Provide the [X, Y] coordinate of the cell's center where the given text is located.  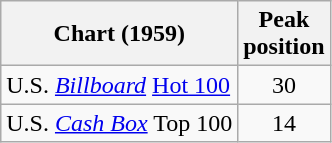
14 [284, 123]
Chart (1959) [120, 34]
Peakposition [284, 34]
U.S. Cash Box Top 100 [120, 123]
U.S. Billboard Hot 100 [120, 85]
30 [284, 85]
